Return the (x, y) coordinate for the center point of the cell that contains the specified text.  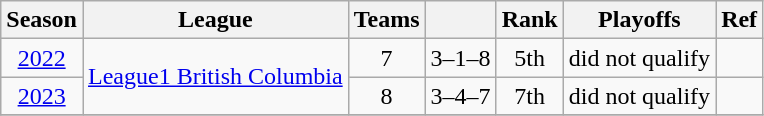
League (215, 20)
Season (42, 20)
7th (530, 96)
Ref (740, 20)
7 (386, 58)
Playoffs (639, 20)
Teams (386, 20)
8 (386, 96)
Rank (530, 20)
3–1–8 (460, 58)
3–4–7 (460, 96)
2023 (42, 96)
5th (530, 58)
League1 British Columbia (215, 77)
2022 (42, 58)
